For the text-containing cell, return its midpoint in [x, y] coordinate format. 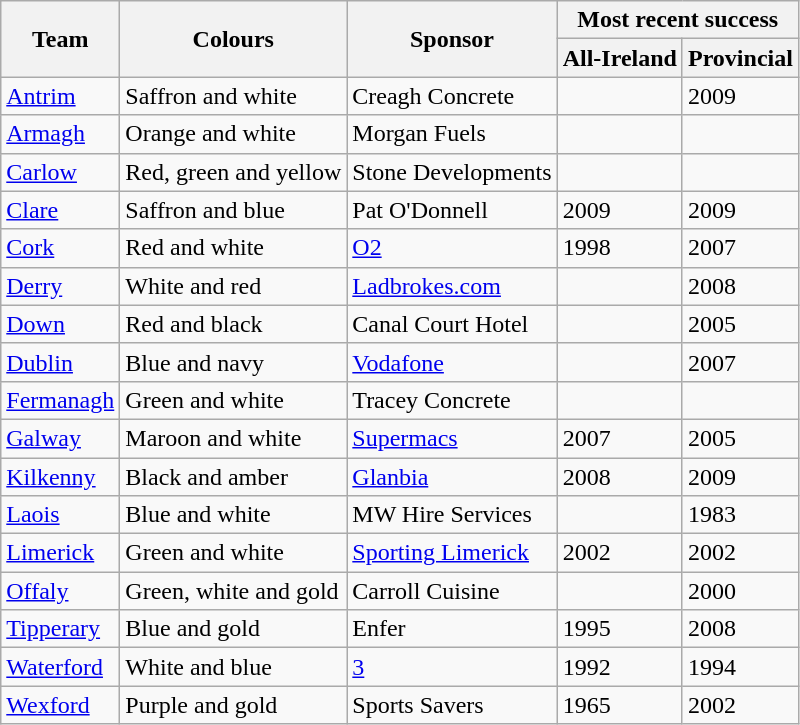
Ladbrokes.com [452, 286]
1965 [620, 705]
Pat O'Donnell [452, 210]
MW Hire Services [452, 515]
3 [452, 667]
Red and black [234, 324]
1992 [620, 667]
Sporting Limerick [452, 553]
Provincial [740, 58]
1994 [740, 667]
Carlow [60, 172]
Saffron and blue [234, 210]
Orange and white [234, 134]
Tipperary [60, 629]
2000 [740, 591]
Blue and gold [234, 629]
Tracey Concrete [452, 400]
Maroon and white [234, 438]
Supermacs [452, 438]
Waterford [60, 667]
Cork [60, 248]
Laois [60, 515]
Offaly [60, 591]
Most recent success [678, 20]
White and red [234, 286]
Carroll Cuisine [452, 591]
O2 [452, 248]
Fermanagh [60, 400]
Wexford [60, 705]
1998 [620, 248]
Purple and gold [234, 705]
Kilkenny [60, 477]
Black and amber [234, 477]
Derry [60, 286]
Creagh Concrete [452, 96]
Colours [234, 39]
All-Ireland [620, 58]
Antrim [60, 96]
Vodafone [452, 362]
Down [60, 324]
White and blue [234, 667]
1995 [620, 629]
Armagh [60, 134]
Blue and navy [234, 362]
Green, white and gold [234, 591]
Galway [60, 438]
Red, green and yellow [234, 172]
Morgan Fuels [452, 134]
Stone Developments [452, 172]
Clare [60, 210]
Enfer [452, 629]
Glanbia [452, 477]
Blue and white [234, 515]
Team [60, 39]
Canal Court Hotel [452, 324]
1983 [740, 515]
Sports Savers [452, 705]
Saffron and white [234, 96]
Limerick [60, 553]
Sponsor [452, 39]
Dublin [60, 362]
Red and white [234, 248]
